Return (x, y) of the center of cell containing provided text 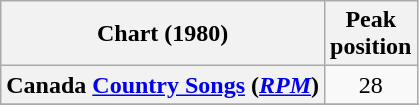
Chart (1980) (163, 34)
Peakposition (371, 34)
28 (371, 85)
Canada Country Songs (RPM) (163, 85)
